Locate the cell with the specified text and output its [x, y] center coordinate. 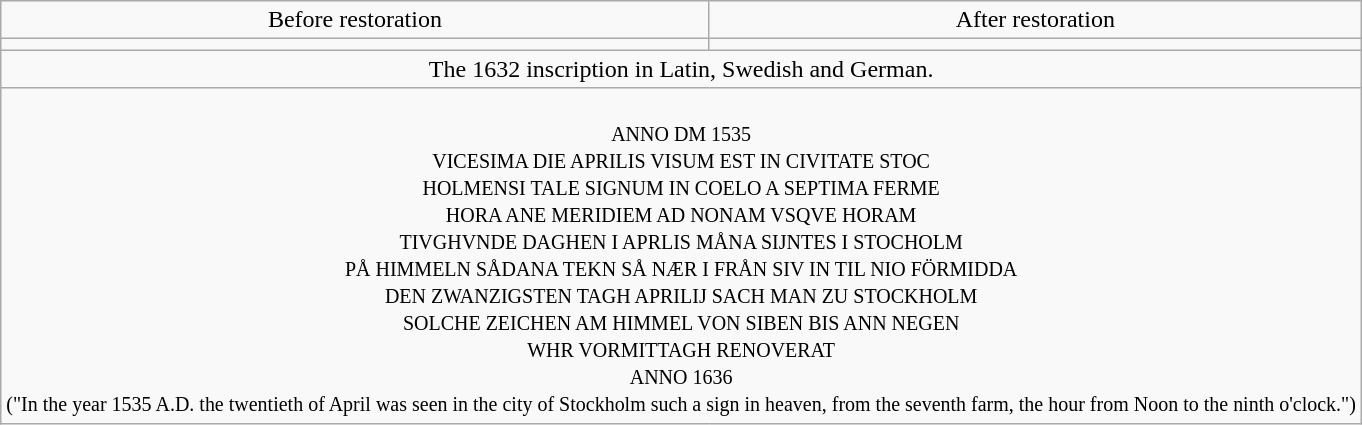
After restoration [1035, 20]
Before restoration [355, 20]
The 1632 inscription in Latin, Swedish and German. [682, 69]
